For the text-containing cell, return its midpoint in (x, y) coordinate format. 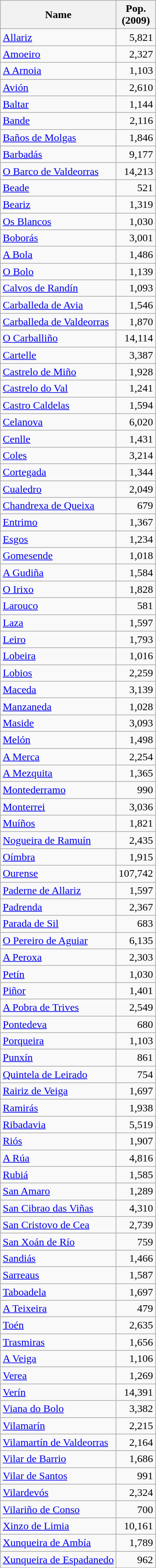
Cortegada (58, 472)
A Teixeira (58, 1309)
Petín (58, 974)
1,587 (136, 1275)
1,793 (136, 639)
2,049 (136, 489)
Leiro (58, 639)
1,907 (136, 1141)
991 (136, 1476)
Os Blancos (58, 221)
Rairiz de Veiga (58, 1091)
1,016 (136, 656)
1,401 (136, 991)
2,610 (136, 87)
Beade (58, 188)
3,139 (136, 690)
Piñor (58, 991)
680 (136, 1024)
Vilardevós (58, 1492)
683 (136, 924)
Rubiá (58, 1175)
Padrenda (58, 907)
Baltar (58, 104)
O Carballiño (58, 338)
A Arnoia (58, 71)
3,036 (136, 807)
A Bola (58, 255)
A Gudiña (58, 573)
1,466 (136, 1258)
Ourense (58, 874)
San Xoán de Río (58, 1241)
1,144 (136, 104)
1,585 (136, 1175)
1,686 (136, 1459)
700 (136, 1509)
Toén (58, 1325)
Verín (58, 1392)
3,382 (136, 1409)
Boborás (58, 238)
1,938 (136, 1108)
O Irixo (58, 589)
759 (136, 1241)
Carballeda de Valdeorras (58, 322)
Paderne de Allariz (58, 890)
6,135 (136, 940)
Sarreaus (58, 1275)
1,234 (136, 539)
Nogueira de Ramuín (58, 840)
Vilamartín de Valdeorras (58, 1442)
581 (136, 606)
Barbadás (58, 154)
2,435 (136, 840)
O Pereiro de Aguiar (58, 940)
Muíños (58, 824)
Porqueira (58, 1041)
2,549 (136, 1007)
Bande (58, 121)
Cenlle (58, 439)
9,177 (136, 154)
A Peroxa (58, 957)
4,310 (136, 1208)
A Merca (58, 756)
Melón (58, 740)
Name (58, 15)
Trasmiras (58, 1342)
San Cibrao das Viñas (58, 1208)
1,498 (136, 740)
Lobeira (58, 656)
3,214 (136, 455)
1,106 (136, 1359)
4,816 (136, 1158)
Riós (58, 1141)
San Cristovo de Cea (58, 1225)
Lobios (58, 673)
1,241 (136, 388)
1,319 (136, 204)
1,789 (136, 1543)
2,254 (136, 756)
1,594 (136, 405)
Pop.(2009) (136, 15)
Vilar de Barrio (58, 1459)
1,828 (136, 589)
2,215 (136, 1426)
Pontedeva (58, 1024)
1,269 (136, 1376)
107,742 (136, 874)
1,928 (136, 372)
Maside (58, 723)
10,161 (136, 1526)
2,303 (136, 957)
962 (136, 1560)
Larouco (58, 606)
Maceda (58, 690)
1,870 (136, 322)
Parada de Sil (58, 924)
6,020 (136, 422)
5,519 (136, 1125)
1,546 (136, 305)
14,391 (136, 1392)
1,344 (136, 472)
Quintela de Leirado (58, 1074)
2,324 (136, 1492)
861 (136, 1058)
5,821 (136, 37)
Chandrexa de Queixa (58, 506)
14,114 (136, 338)
2,367 (136, 907)
1,289 (136, 1191)
Xunqueira de Espadanedo (58, 1560)
1,028 (136, 706)
679 (136, 506)
2,327 (136, 54)
Laza (58, 623)
Viana do Bolo (58, 1409)
1,915 (136, 857)
754 (136, 1074)
A Veiga (58, 1359)
Castrelo do Val (58, 388)
Entrimo (58, 523)
2,259 (136, 673)
1,018 (136, 556)
Baños de Molgas (58, 138)
O Barco de Valdeorras (58, 171)
Beariz (58, 204)
Vilariño de Conso (58, 1509)
521 (136, 188)
Manzaneda (58, 706)
A Rúa (58, 1158)
1,093 (136, 288)
Esgos (58, 539)
Carballeda de Avia (58, 305)
3,001 (136, 238)
Amoeiro (58, 54)
Calvos de Randín (58, 288)
3,093 (136, 723)
1,821 (136, 824)
1,656 (136, 1342)
Oímbra (58, 857)
Cartelle (58, 355)
1,486 (136, 255)
Cualedro (58, 489)
14,213 (136, 171)
Vilamarín (58, 1426)
Monterrei (58, 807)
Avión (58, 87)
Xunqueira de Ambía (58, 1543)
Celanova (58, 422)
Xinzo de Limia (58, 1526)
Ramirás (58, 1108)
O Bolo (58, 272)
Gomesende (58, 556)
Coles (58, 455)
3,387 (136, 355)
Verea (58, 1376)
990 (136, 790)
1,365 (136, 773)
479 (136, 1309)
Taboadela (58, 1292)
Allariz (58, 37)
1,584 (136, 573)
1,139 (136, 272)
Ribadavia (58, 1125)
2,164 (136, 1442)
2,116 (136, 121)
1,846 (136, 138)
Vilar de Santos (58, 1476)
2,635 (136, 1325)
A Mezquita (58, 773)
1,367 (136, 523)
Castrelo de Miño (58, 372)
Sandiás (58, 1258)
San Amaro (58, 1191)
1,431 (136, 439)
Castro Caldelas (58, 405)
Montederramo (58, 790)
A Pobra de Trives (58, 1007)
Punxín (58, 1058)
2,739 (136, 1225)
